Extract the (X, Y) coordinate from the center of the cell holding the provided text.  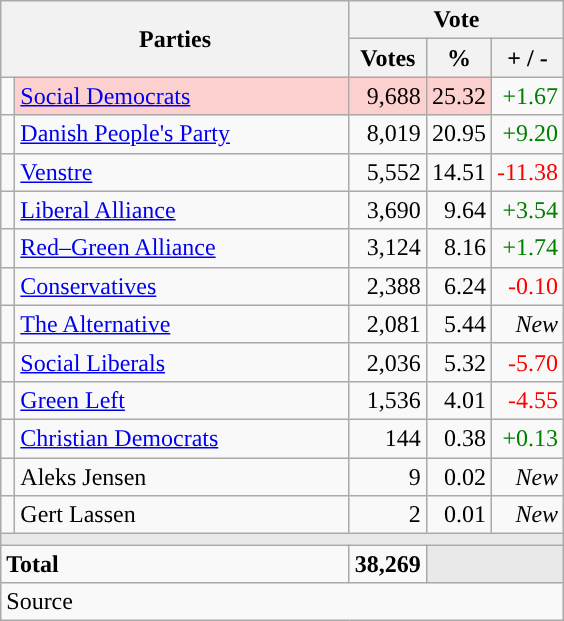
9,688 (388, 96)
0.02 (458, 477)
2,081 (388, 324)
Parties (176, 39)
Green Left (182, 400)
+3.54 (527, 210)
Aleks Jensen (182, 477)
Social Democrats (182, 96)
-0.10 (527, 286)
The Alternative (182, 324)
0.38 (458, 438)
Danish People's Party (182, 134)
38,269 (388, 564)
Gert Lassen (182, 515)
Vote (456, 20)
Social Liberals (182, 362)
Votes (388, 58)
8,019 (388, 134)
Source (282, 602)
6.24 (458, 286)
Red–Green Alliance (182, 248)
1,536 (388, 400)
3,124 (388, 248)
2,036 (388, 362)
3,690 (388, 210)
Liberal Alliance (182, 210)
+0.13 (527, 438)
4.01 (458, 400)
+1.67 (527, 96)
8.16 (458, 248)
2 (388, 515)
Christian Democrats (182, 438)
5.44 (458, 324)
5.32 (458, 362)
9 (388, 477)
+1.74 (527, 248)
14.51 (458, 172)
Venstre (182, 172)
+9.20 (527, 134)
5,552 (388, 172)
-11.38 (527, 172)
20.95 (458, 134)
144 (388, 438)
0.01 (458, 515)
-4.55 (527, 400)
Conservatives (182, 286)
-5.70 (527, 362)
25.32 (458, 96)
2,388 (388, 286)
% (458, 58)
9.64 (458, 210)
Total (176, 564)
+ / - (527, 58)
